Determine the (x, y) coordinate at the center of the cell enclosing the given text.  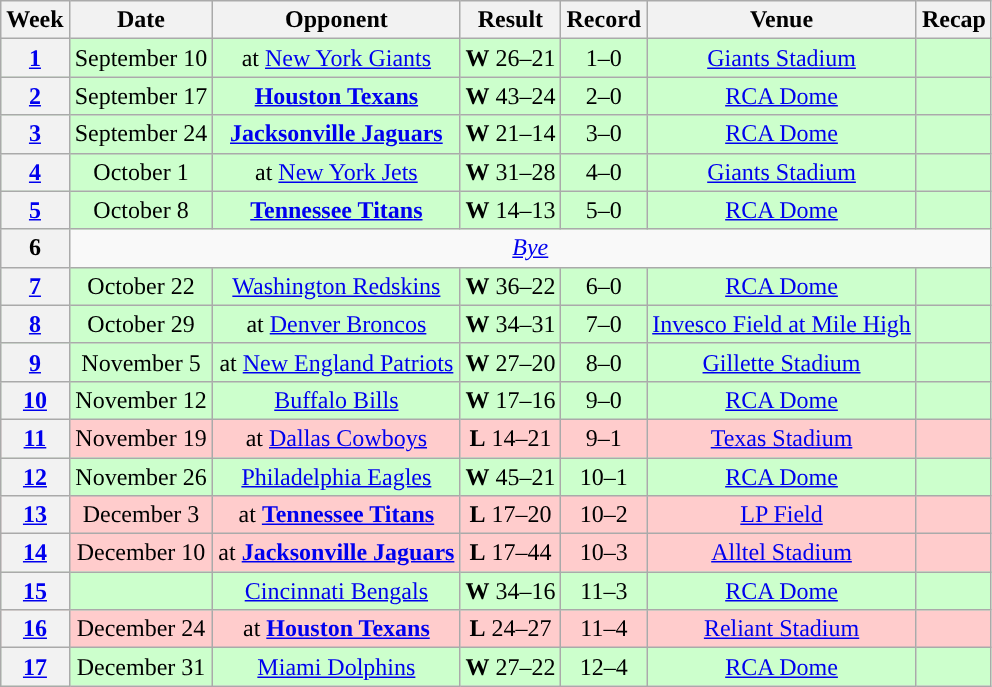
Alltel Stadium (782, 553)
9–0 (604, 400)
December 24 (141, 629)
5 (35, 210)
15 (35, 591)
Texas Stadium (782, 438)
Washington Redskins (336, 286)
Result (510, 20)
Reliant Stadium (782, 629)
W 26–21 (510, 58)
at Denver Broncos (336, 324)
17 (35, 667)
4 (35, 172)
October 1 (141, 172)
14 (35, 553)
8–0 (604, 362)
12–4 (604, 667)
11–3 (604, 591)
October 22 (141, 286)
W 36–22 (510, 286)
November 19 (141, 438)
3 (35, 134)
3–0 (604, 134)
Week (35, 20)
6–0 (604, 286)
6 (35, 248)
W 43–24 (510, 96)
November 26 (141, 477)
W 31–28 (510, 172)
Invesco Field at Mile High (782, 324)
at New York Jets (336, 172)
16 (35, 629)
at Jacksonville Jaguars (336, 553)
December 31 (141, 667)
Houston Texans (336, 96)
Jacksonville Jaguars (336, 134)
1 (35, 58)
W 34–31 (510, 324)
2–0 (604, 96)
September 24 (141, 134)
7–0 (604, 324)
11 (35, 438)
Cincinnati Bengals (336, 591)
L 24–27 (510, 629)
Venue (782, 20)
at New York Giants (336, 58)
LP Field (782, 515)
L 17–44 (510, 553)
W 21–14 (510, 134)
5–0 (604, 210)
10–2 (604, 515)
2 (35, 96)
1–0 (604, 58)
at Tennessee Titans (336, 515)
December 10 (141, 553)
Buffalo Bills (336, 400)
October 29 (141, 324)
W 27–22 (510, 667)
L 17–20 (510, 515)
10–1 (604, 477)
Record (604, 20)
L 14–21 (510, 438)
8 (35, 324)
at Houston Texans (336, 629)
Opponent (336, 20)
W 45–21 (510, 477)
September 10 (141, 58)
Date (141, 20)
9–1 (604, 438)
Bye (530, 248)
W 14–13 (510, 210)
at New England Patriots (336, 362)
October 8 (141, 210)
10 (35, 400)
13 (35, 515)
December 3 (141, 515)
Recap (954, 20)
November 5 (141, 362)
4–0 (604, 172)
at Dallas Cowboys (336, 438)
W 27–20 (510, 362)
November 12 (141, 400)
W 17–16 (510, 400)
9 (35, 362)
Philadelphia Eagles (336, 477)
Tennessee Titans (336, 210)
Gillette Stadium (782, 362)
10–3 (604, 553)
September 17 (141, 96)
W 34–16 (510, 591)
Miami Dolphins (336, 667)
12 (35, 477)
11–4 (604, 629)
7 (35, 286)
